Locate the cell with the specified text and output its (X, Y) center coordinate. 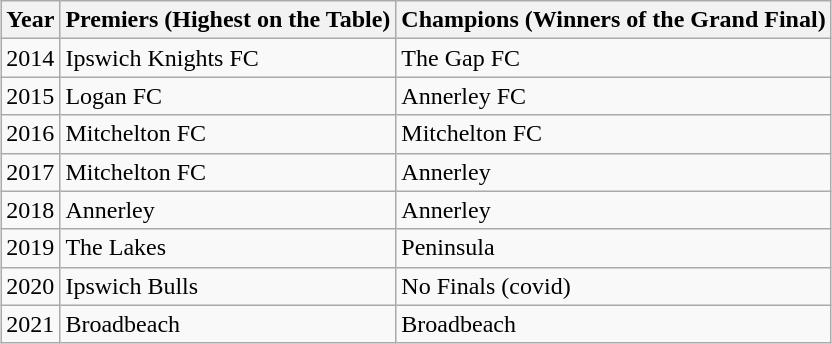
2019 (30, 248)
Champions (Winners of the Grand Final) (614, 20)
2015 (30, 96)
2014 (30, 58)
Year (30, 20)
2017 (30, 172)
The Lakes (228, 248)
Premiers (Highest on the Table) (228, 20)
2021 (30, 324)
Ipswich Knights FC (228, 58)
Peninsula (614, 248)
The Gap FC (614, 58)
2018 (30, 210)
2016 (30, 134)
No Finals (covid) (614, 286)
2020 (30, 286)
Ipswich Bulls (228, 286)
Annerley FC (614, 96)
Logan FC (228, 96)
